Extract the (X, Y) coordinate from the center of the cell holding the provided text.  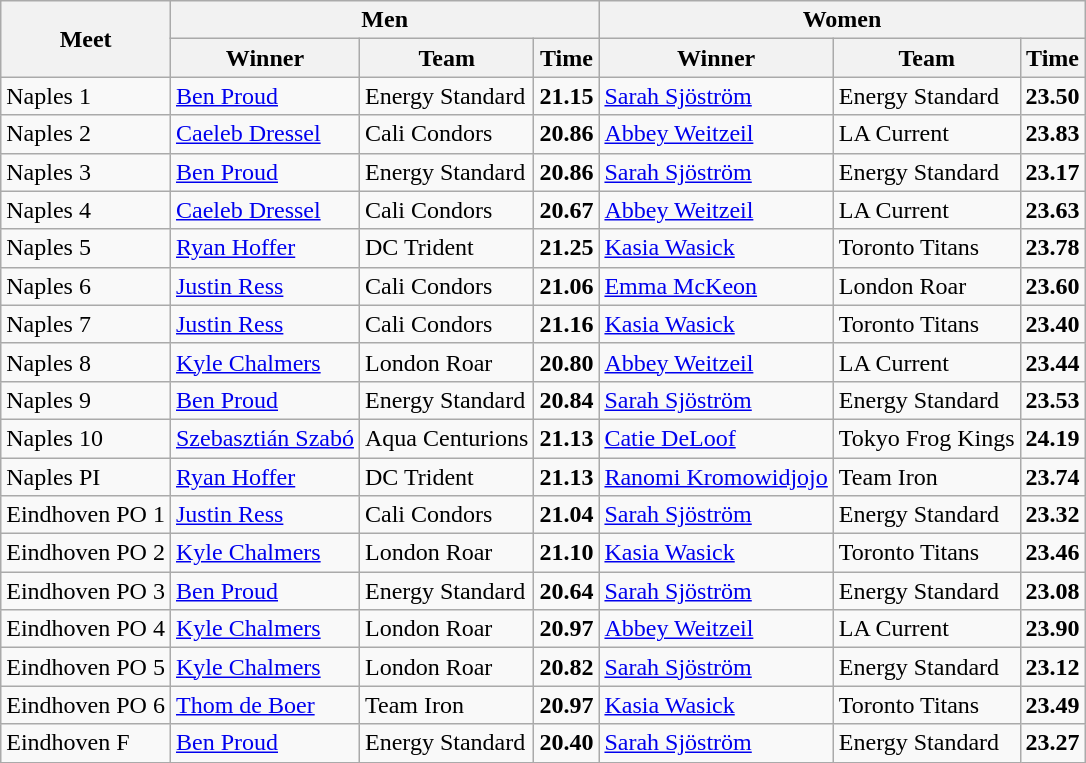
24.19 (1052, 438)
Naples 6 (86, 286)
23.78 (1052, 248)
Szebasztián Szabó (264, 438)
21.06 (566, 286)
Women (842, 20)
20.64 (566, 591)
23.08 (1052, 591)
Eindhoven PO 1 (86, 515)
Catie DeLoof (716, 438)
Naples 9 (86, 400)
23.46 (1052, 553)
Ranomi Kromowidjojo (716, 477)
23.44 (1052, 362)
Eindhoven PO 2 (86, 553)
Eindhoven PO 5 (86, 667)
23.27 (1052, 743)
Emma McKeon (716, 286)
23.12 (1052, 667)
20.40 (566, 743)
23.17 (1052, 172)
23.49 (1052, 705)
23.50 (1052, 96)
23.90 (1052, 629)
Aqua Centurions (446, 438)
Naples 8 (86, 362)
21.16 (566, 324)
Naples 10 (86, 438)
23.32 (1052, 515)
Naples 5 (86, 248)
20.67 (566, 210)
Men (384, 20)
20.84 (566, 400)
Naples 1 (86, 96)
20.82 (566, 667)
Naples 4 (86, 210)
21.04 (566, 515)
Tokyo Frog Kings (926, 438)
Eindhoven PO 3 (86, 591)
Naples 3 (86, 172)
23.74 (1052, 477)
20.80 (566, 362)
Eindhoven PO 4 (86, 629)
Naples 7 (86, 324)
23.53 (1052, 400)
Eindhoven PO 6 (86, 705)
Naples PI (86, 477)
23.40 (1052, 324)
21.25 (566, 248)
23.63 (1052, 210)
21.10 (566, 553)
Meet (86, 39)
23.83 (1052, 134)
Eindhoven F (86, 743)
23.60 (1052, 286)
Naples 2 (86, 134)
21.15 (566, 96)
Thom de Boer (264, 705)
